Search for the cell housing the specified text and yield its (x, y) center coordinate. 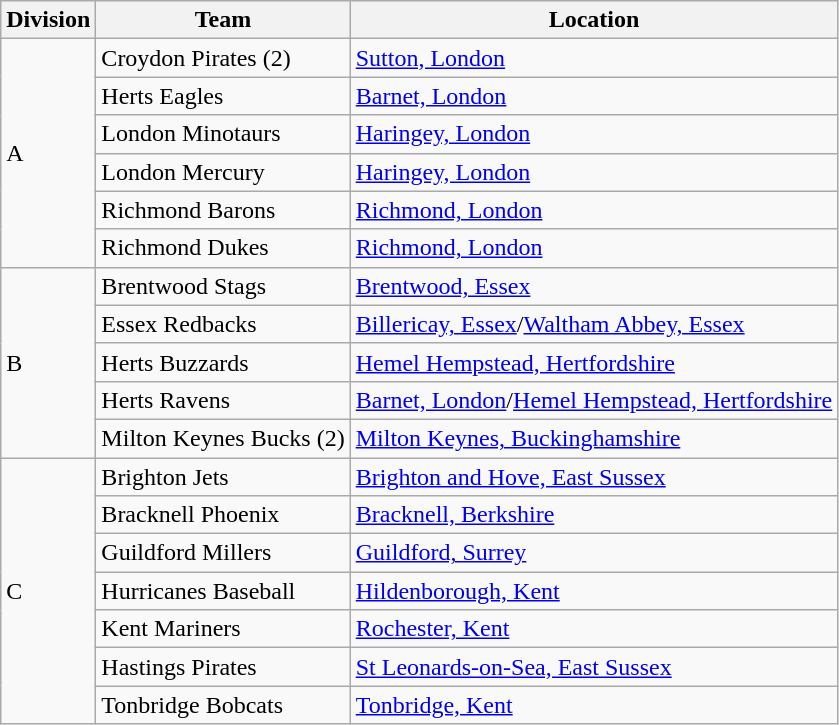
Guildford Millers (223, 553)
Richmond Dukes (223, 248)
Richmond Barons (223, 210)
Division (48, 20)
Tonbridge, Kent (594, 705)
Bracknell, Berkshire (594, 515)
Team (223, 20)
London Mercury (223, 172)
Croydon Pirates (2) (223, 58)
Rochester, Kent (594, 629)
Brighton and Hove, East Sussex (594, 477)
Brentwood, Essex (594, 286)
Herts Ravens (223, 400)
Bracknell Phoenix (223, 515)
Herts Eagles (223, 96)
Brighton Jets (223, 477)
Kent Mariners (223, 629)
Milton Keynes, Buckinghamshire (594, 438)
Hurricanes Baseball (223, 591)
Barnet, London (594, 96)
Hemel Hempstead, Hertfordshire (594, 362)
Location (594, 20)
Milton Keynes Bucks (2) (223, 438)
St Leonards-on-Sea, East Sussex (594, 667)
London Minotaurs (223, 134)
C (48, 591)
B (48, 362)
Essex Redbacks (223, 324)
Herts Buzzards (223, 362)
Brentwood Stags (223, 286)
Billericay, Essex/Waltham Abbey, Essex (594, 324)
Tonbridge Bobcats (223, 705)
Sutton, London (594, 58)
Barnet, London/Hemel Hempstead, Hertfordshire (594, 400)
Guildford, Surrey (594, 553)
Hildenborough, Kent (594, 591)
A (48, 153)
Hastings Pirates (223, 667)
